Scan for the cell matching the given text and deliver its (X, Y) coordinate at center. 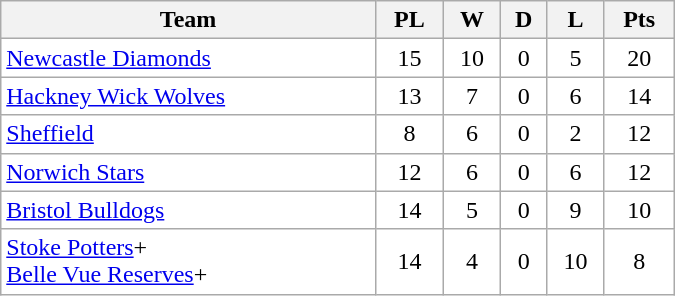
PL (409, 20)
D (524, 20)
Hackney Wick Wolves (188, 96)
4 (472, 262)
L (576, 20)
Sheffield (188, 134)
13 (409, 96)
2 (576, 134)
Team (188, 20)
20 (639, 58)
Bristol Bulldogs (188, 210)
Pts (639, 20)
Norwich Stars (188, 172)
W (472, 20)
7 (472, 96)
Newcastle Diamonds (188, 58)
Stoke Potters+ Belle Vue Reserves+ (188, 262)
15 (409, 58)
9 (576, 210)
